From the cell containing the given text, extract its center point as [X, Y] coordinate. 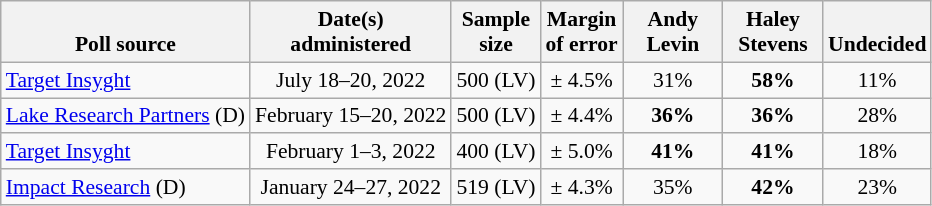
Poll source [126, 32]
February 15–20, 2022 [350, 116]
519 (LV) [496, 187]
Samplesize [496, 32]
Impact Research (D) [126, 187]
Lake Research Partners (D) [126, 116]
Date(s)administered [350, 32]
35% [673, 187]
18% [877, 152]
11% [877, 80]
± 5.0% [581, 152]
January 24–27, 2022 [350, 187]
42% [773, 187]
July 18–20, 2022 [350, 80]
58% [773, 80]
31% [673, 80]
± 4.5% [581, 80]
February 1–3, 2022 [350, 152]
400 (LV) [496, 152]
Marginof error [581, 32]
± 4.4% [581, 116]
Undecided [877, 32]
23% [877, 187]
AndyLevin [673, 32]
± 4.3% [581, 187]
HaleyStevens [773, 32]
28% [877, 116]
